Capture the cell that displays the provided text and extract its [X, Y] central coordinate. 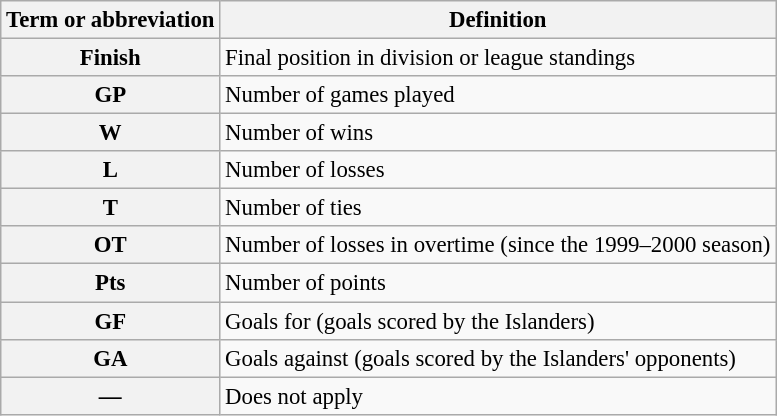
Pts [110, 283]
GF [110, 321]
Definition [498, 20]
Number of ties [498, 208]
Number of losses [498, 170]
Number of losses in overtime (since the 1999–2000 season) [498, 245]
Number of games played [498, 95]
Term or abbreviation [110, 20]
Does not apply [498, 396]
Finish [110, 58]
Goals for (goals scored by the Islanders) [498, 321]
OT [110, 245]
W [110, 133]
Number of wins [498, 133]
L [110, 170]
GP [110, 95]
Final position in division or league standings [498, 58]
GA [110, 358]
Number of points [498, 283]
T [110, 208]
Goals against (goals scored by the Islanders' opponents) [498, 358]
— [110, 396]
